Extract the [x, y] coordinate from the center of the cell holding the provided text.  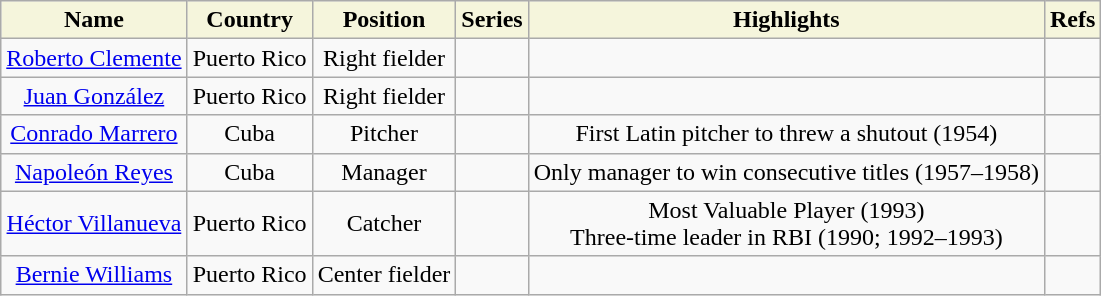
Héctor Villanueva [94, 224]
Country [250, 20]
Position [384, 20]
Roberto Clemente [94, 58]
Manager [384, 172]
Only manager to win consecutive titles (1957–1958) [786, 172]
First Latin pitcher to threw a shutout (1954) [786, 134]
Napoleón Reyes [94, 172]
Series [492, 20]
Catcher [384, 224]
Most Valuable Player (1993)Three-time leader in RBI (1990; 1992–1993) [786, 224]
Juan González [94, 96]
Pitcher [384, 134]
Name [94, 20]
Bernie Williams [94, 275]
Highlights [786, 20]
Conrado Marrero [94, 134]
Refs [1072, 20]
Center fielder [384, 275]
